Pinpoint the cell where the given text exists, returning its (X, Y) midpoint coordinate. 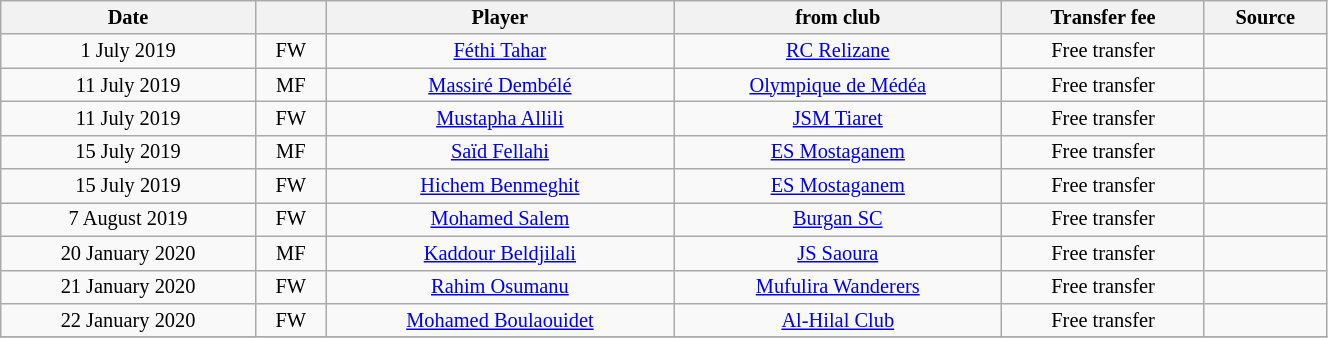
Al-Hilal Club (838, 320)
22 January 2020 (128, 320)
Mustapha Allili (500, 118)
RC Relizane (838, 51)
Player (500, 17)
Source (1265, 17)
Transfer fee (1103, 17)
1 July 2019 (128, 51)
Date (128, 17)
Féthi Tahar (500, 51)
Mohamed Boulaouidet (500, 320)
7 August 2019 (128, 219)
Saïd Fellahi (500, 152)
21 January 2020 (128, 287)
JSM Tiaret (838, 118)
Hichem Benmeghit (500, 186)
Kaddour Beldjilali (500, 253)
Burgan SC (838, 219)
JS Saoura (838, 253)
20 January 2020 (128, 253)
Mohamed Salem (500, 219)
Rahim Osumanu (500, 287)
from club (838, 17)
Olympique de Médéa (838, 85)
Mufulira Wanderers (838, 287)
Massiré Dembélé (500, 85)
